From the cell containing the given text, extract its center point as (x, y) coordinate. 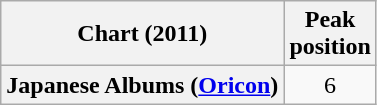
Chart (2011) (142, 34)
Peakposition (330, 34)
6 (330, 85)
Japanese Albums (Oricon) (142, 85)
